Return [x, y] of the center of cell containing provided text 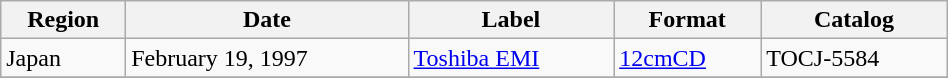
12cmCD [688, 58]
Label [511, 20]
Japan [64, 58]
February 19, 1997 [267, 58]
Date [267, 20]
Region [64, 20]
Toshiba EMI [511, 58]
Format [688, 20]
TOCJ-5584 [854, 58]
Catalog [854, 20]
